Identify which cell holds the provided text, then report its [x, y] central coordinate. 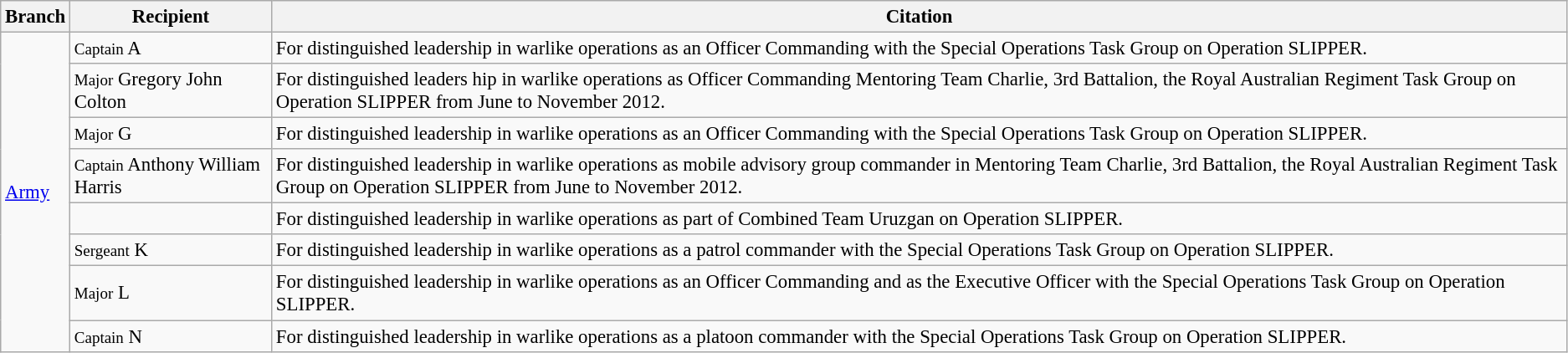
Captain A [171, 49]
Sergeant K [171, 250]
Recipient [171, 17]
For distinguished leadership in warlike operations as a patrol commander with the Special Operations Task Group on Operation SLIPPER. [920, 250]
Captain N [171, 336]
Citation [920, 17]
Captain Anthony William Harris [171, 176]
For distinguished leadership in warlike operations as part of Combined Team Uruzgan on Operation SLIPPER. [920, 219]
For distinguished leadership in warlike operations as a platoon commander with the Special Operations Task Group on Operation SLIPPER. [920, 336]
Major Gregory John Colton [171, 90]
Branch [35, 17]
Major L [171, 293]
Major G [171, 134]
Army [35, 192]
